Provide the [X, Y] coordinate of the cell's center where the given text is located.  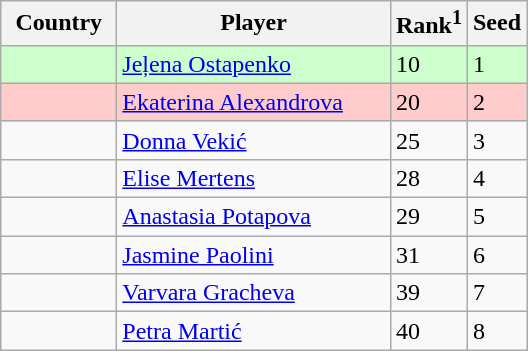
5 [496, 217]
29 [428, 217]
Jasmine Paolini [254, 255]
6 [496, 255]
Varvara Gracheva [254, 293]
Anastasia Potapova [254, 217]
Elise Mertens [254, 178]
Ekaterina Alexandrova [254, 102]
25 [428, 140]
Seed [496, 24]
20 [428, 102]
2 [496, 102]
Player [254, 24]
1 [496, 64]
Petra Martić [254, 331]
40 [428, 331]
Country [59, 24]
4 [496, 178]
3 [496, 140]
Rank1 [428, 24]
39 [428, 293]
7 [496, 293]
Donna Vekić [254, 140]
10 [428, 64]
8 [496, 331]
28 [428, 178]
31 [428, 255]
Jeļena Ostapenko [254, 64]
